Determine the [x, y] coordinate at the center of the cell enclosing the given text.  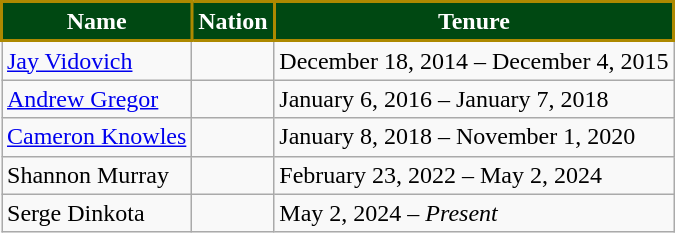
Name [97, 22]
Tenure [474, 22]
Nation [233, 22]
Cameron Knowles [97, 137]
December 18, 2014 – December 4, 2015 [474, 60]
May 2, 2024 – Present [474, 213]
January 6, 2016 – January 7, 2018 [474, 99]
Andrew Gregor [97, 99]
Jay Vidovich [97, 60]
Shannon Murray [97, 175]
Serge Dinkota [97, 213]
January 8, 2018 – November 1, 2020 [474, 137]
February 23, 2022 – May 2, 2024 [474, 175]
